Determine the (X, Y) coordinate at the center of the cell enclosing the given text.  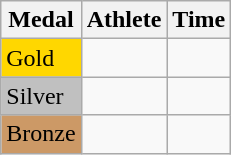
Athlete (124, 20)
Silver (41, 96)
Gold (41, 58)
Time (199, 20)
Medal (41, 20)
Bronze (41, 134)
